Search for the cell housing the specified text and yield its [x, y] center coordinate. 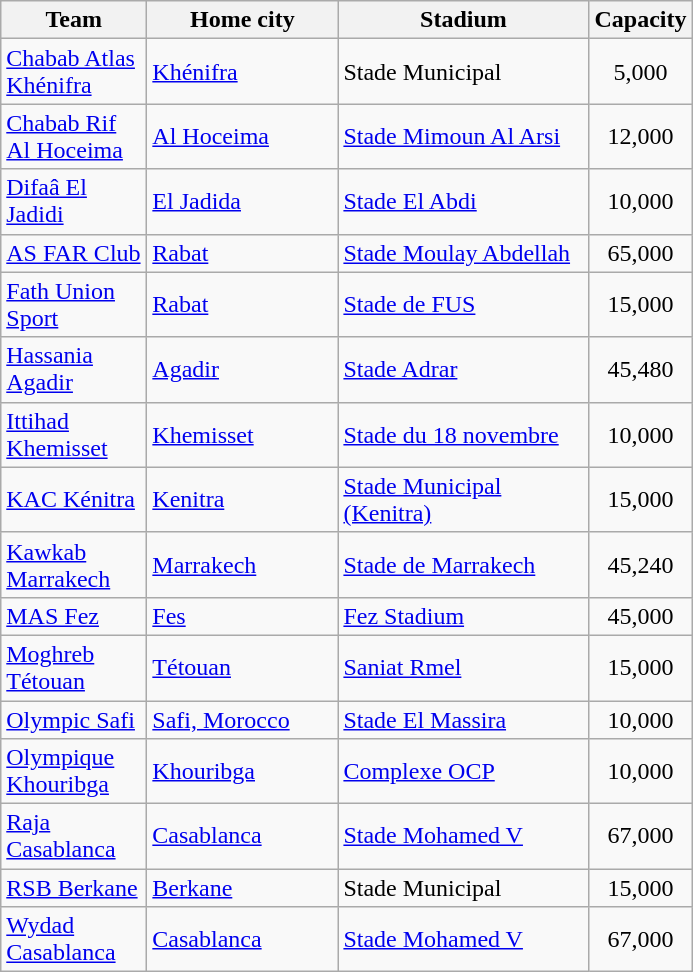
Raja Casablanca [74, 836]
45,000 [640, 616]
Tétouan [242, 668]
Difaâ El Jadidi [74, 202]
RSB Berkane [74, 888]
Complexe OCP [464, 772]
Wydad Casablanca [74, 940]
Stade du 18 novembre [464, 434]
Stade Mimoun Al Arsi [464, 136]
Hassania Agadir [74, 370]
Khénifra [242, 72]
Stade El Massira [464, 719]
12,000 [640, 136]
Olympique Khouribga [74, 772]
Kawkab Marrakech [74, 564]
Stadium [464, 20]
Team [74, 20]
45,480 [640, 370]
Al Hoceima [242, 136]
El Jadida [242, 202]
Berkane [242, 888]
65,000 [640, 253]
Moghreb Tétouan [74, 668]
Stade de Marrakech [464, 564]
KAC Kénitra [74, 500]
Kenitra [242, 500]
Olympic Safi [74, 719]
Fez Stadium [464, 616]
45,240 [640, 564]
5,000 [640, 72]
Capacity [640, 20]
Stade El Abdi [464, 202]
Stade Municipal (Kenitra) [464, 500]
Stade de FUS [464, 304]
Chabab Atlas Khénifra [74, 72]
AS FAR Club [74, 253]
Saniat Rmel [464, 668]
Marrakech [242, 564]
Chabab Rif Al Hoceima [74, 136]
Fath Union Sport [74, 304]
Stade Moulay Abdellah [464, 253]
Stade Adrar [464, 370]
Khouribga [242, 772]
Fes [242, 616]
Agadir [242, 370]
Home city [242, 20]
Safi, Morocco [242, 719]
Ittihad Khemisset [74, 434]
MAS Fez [74, 616]
Khemisset [242, 434]
